Determine the [X, Y] coordinate at the center of the cell enclosing the given text.  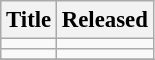
Released [104, 20]
Title [29, 20]
